Return [X, Y] of the center of cell containing provided text 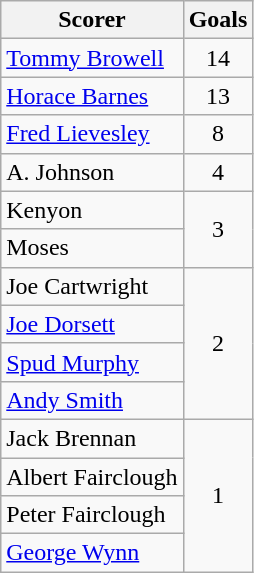
A. Johnson [92, 172]
3 [218, 229]
Goals [218, 20]
Tommy Browell [92, 58]
Joe Cartwright [92, 286]
4 [218, 172]
14 [218, 58]
Peter Fairclough [92, 515]
Moses [92, 248]
8 [218, 134]
Horace Barnes [92, 96]
Jack Brennan [92, 438]
2 [218, 343]
Albert Fairclough [92, 477]
Andy Smith [92, 400]
Joe Dorsett [92, 324]
Kenyon [92, 210]
Spud Murphy [92, 362]
Fred Lievesley [92, 134]
13 [218, 96]
1 [218, 495]
Scorer [92, 20]
George Wynn [92, 553]
